For the text-containing cell, return its midpoint in (x, y) coordinate format. 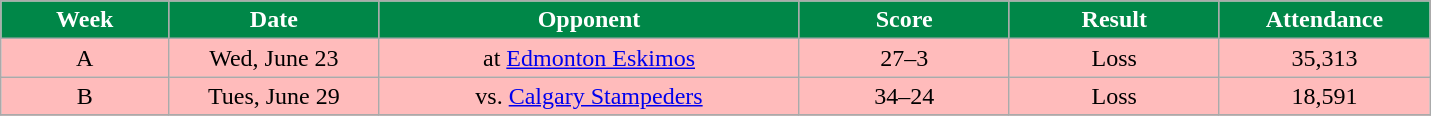
27–3 (904, 58)
34–24 (904, 96)
Date (274, 20)
Score (904, 20)
18,591 (1324, 96)
Result (1114, 20)
A (85, 58)
Attendance (1324, 20)
Wed, June 23 (274, 58)
Week (85, 20)
at Edmonton Eskimos (589, 58)
Opponent (589, 20)
B (85, 96)
Tues, June 29 (274, 96)
vs. Calgary Stampeders (589, 96)
35,313 (1324, 58)
